For the text-containing cell, return its midpoint in [X, Y] coordinate format. 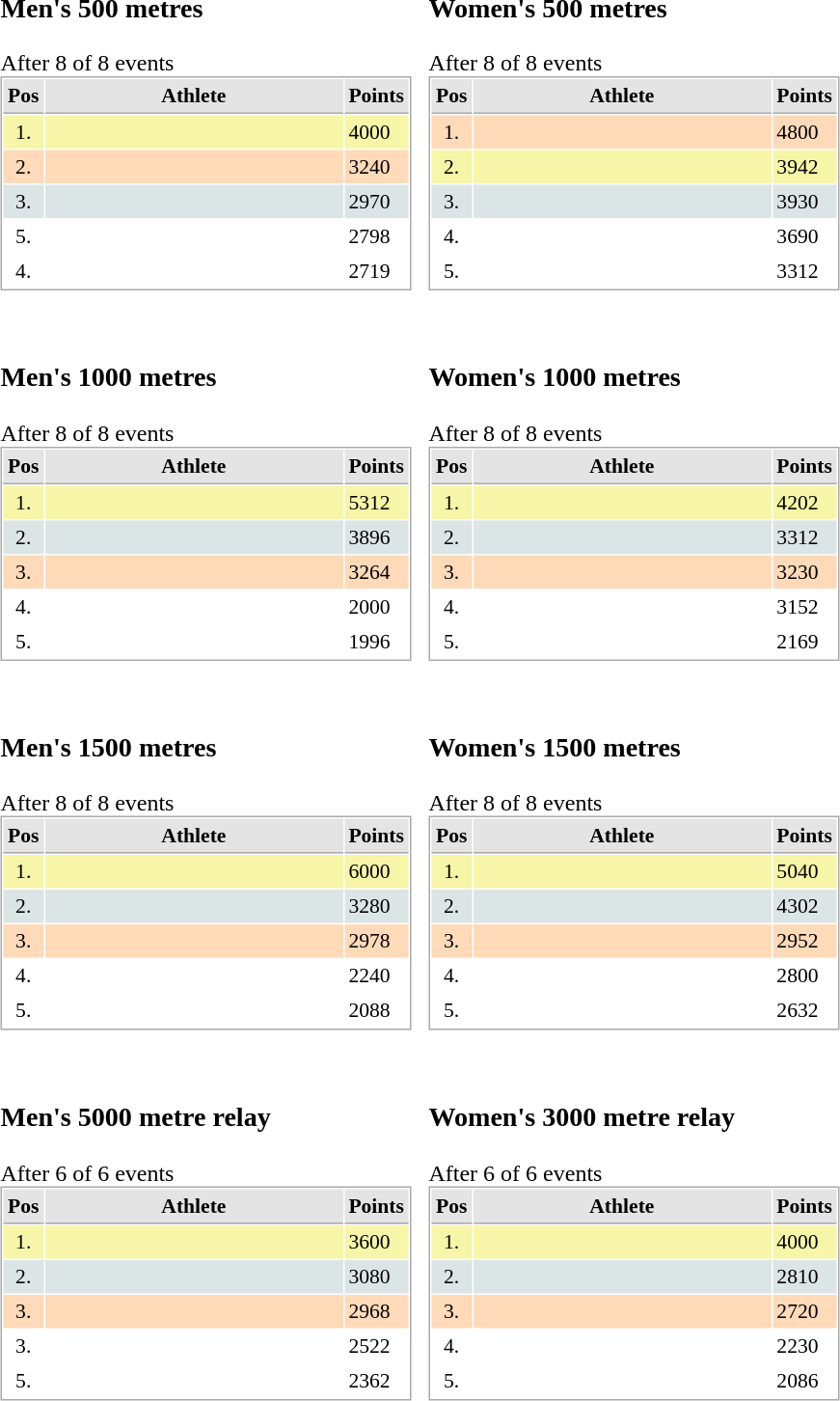
6000 [376, 871]
3080 [376, 1277]
3600 [376, 1242]
2522 [376, 1346]
3690 [804, 236]
2086 [804, 1381]
5312 [376, 502]
2719 [376, 271]
3230 [804, 571]
2088 [376, 1010]
3896 [376, 536]
2362 [376, 1381]
1996 [376, 641]
2230 [804, 1346]
2798 [376, 236]
3152 [804, 606]
2720 [804, 1311]
3930 [804, 202]
2240 [376, 975]
5040 [804, 871]
3280 [376, 906]
2000 [376, 606]
2169 [804, 641]
2968 [376, 1311]
2810 [804, 1277]
2952 [804, 941]
3240 [376, 167]
4800 [804, 132]
2632 [804, 1010]
3942 [804, 167]
2978 [376, 941]
2800 [804, 975]
4202 [804, 502]
4302 [804, 906]
2970 [376, 202]
3264 [376, 571]
